Determine the (X, Y) coordinate at the center of the cell enclosing the given text.  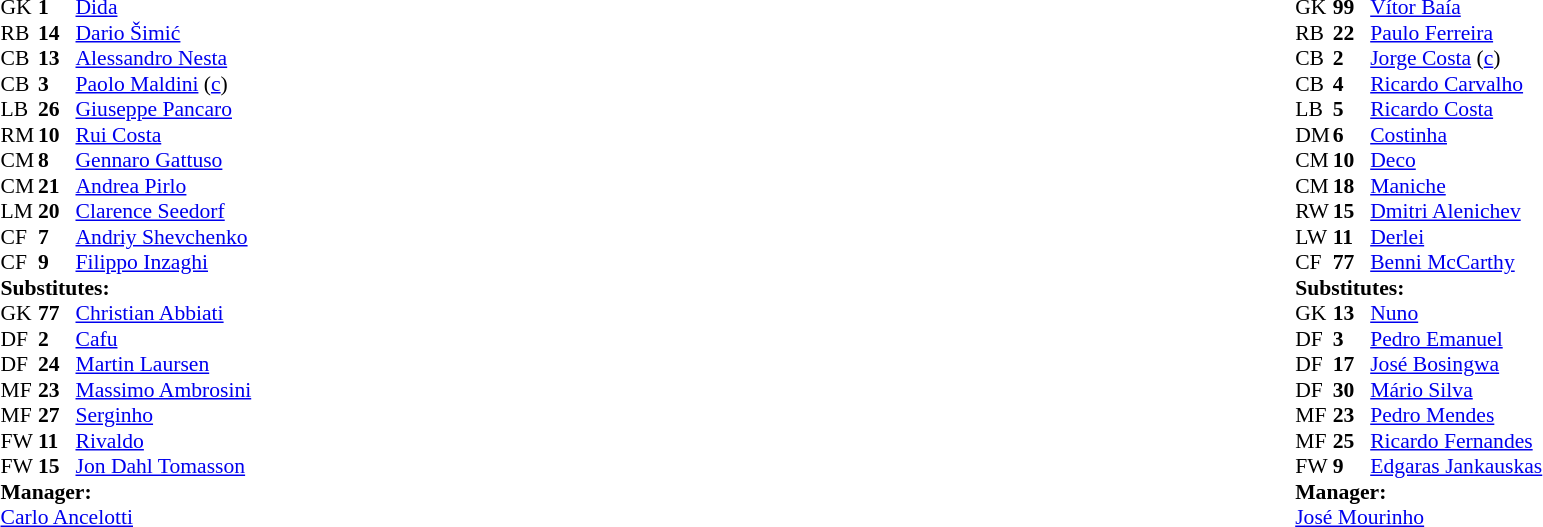
Paulo Ferreira (1456, 33)
Nuno (1456, 313)
Edgaras Jankauskas (1456, 467)
Derlei (1456, 237)
Cafu (164, 339)
4 (1352, 84)
7 (57, 237)
Dmitri Alenichev (1456, 211)
RW (1314, 211)
DM (1314, 135)
14 (57, 33)
Andriy Shevchenko (164, 237)
José Bosingwa (1456, 365)
Clarence Seedorf (164, 211)
Pedro Emanuel (1456, 339)
Dario Šimić (164, 33)
20 (57, 211)
Benni McCarthy (1456, 263)
5 (1352, 109)
Massimo Ambrosini (164, 390)
Rui Costa (164, 135)
27 (57, 415)
RM (19, 135)
24 (57, 365)
Mário Silva (1456, 390)
Serginho (164, 415)
30 (1352, 390)
25 (1352, 441)
Pedro Mendes (1456, 415)
Ricardo Fernandes (1456, 441)
Giuseppe Pancaro (164, 109)
Paolo Maldini (c) (164, 84)
Costinha (1456, 135)
Ricardo Costa (1456, 109)
Ricardo Carvalho (1456, 84)
Maniche (1456, 186)
22 (1352, 33)
Gennaro Gattuso (164, 161)
8 (57, 161)
LM (19, 211)
Filippo Inzaghi (164, 263)
Jorge Costa (c) (1456, 59)
18 (1352, 186)
Jon Dahl Tomasson (164, 467)
6 (1352, 135)
17 (1352, 365)
Christian Abbiati (164, 313)
Deco (1456, 161)
LW (1314, 237)
Rivaldo (164, 441)
Martin Laursen (164, 365)
21 (57, 186)
Andrea Pirlo (164, 186)
Alessandro Nesta (164, 59)
26 (57, 109)
